Search for the cell housing the specified text and yield its [X, Y] center coordinate. 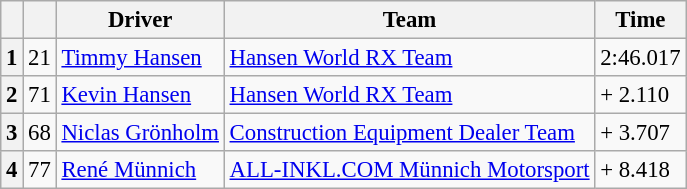
+ 2.110 [640, 95]
71 [40, 95]
Construction Equipment Dealer Team [410, 133]
Timmy Hansen [140, 58]
+ 8.418 [640, 170]
2 [12, 95]
68 [40, 133]
Time [640, 20]
21 [40, 58]
3 [12, 133]
René Münnich [140, 170]
Team [410, 20]
4 [12, 170]
Niclas Grönholm [140, 133]
ALL-INKL.COM Münnich Motorsport [410, 170]
1 [12, 58]
77 [40, 170]
2:46.017 [640, 58]
Driver [140, 20]
Kevin Hansen [140, 95]
+ 3.707 [640, 133]
